Return the (X, Y) coordinate for the center point of the cell that contains the specified text.  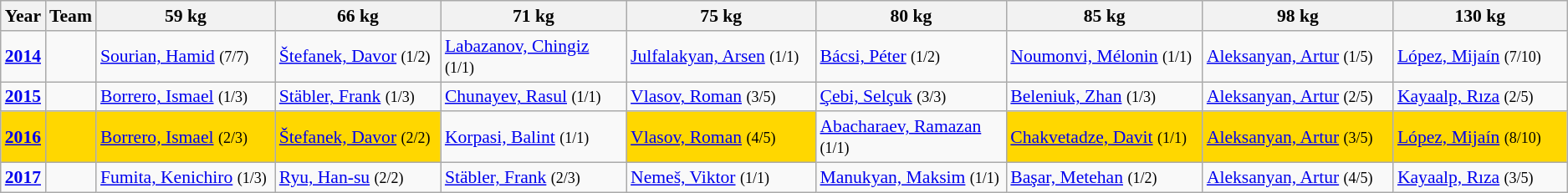
Štefanek, Davor (2/2) (358, 137)
Labazanov, Chingiz (1/1) (534, 57)
Kayaalp, Rıza (3/5) (1480, 178)
Aleksanyan, Artur (3/5) (1298, 137)
Aleksanyan, Artur (4/5) (1298, 178)
Team (70, 16)
Year (23, 16)
Aleksanyan, Artur (2/5) (1298, 97)
Kayaalp, Rıza (2/5) (1480, 97)
Korpasi, Balint (1/1) (534, 137)
85 kg (1104, 16)
López, Mijaín (8/10) (1480, 137)
98 kg (1298, 16)
Borrero, Ismael (2/3) (186, 137)
Vlasov, Roman (3/5) (721, 97)
Başar, Metehan (1/2) (1104, 178)
Abacharaev, Ramazan (1/1) (911, 137)
2016 (23, 137)
Štefanek, Davor (1/2) (358, 57)
75 kg (721, 16)
Bácsi, Péter (1/2) (911, 57)
Nemeš, Viktor (1/1) (721, 178)
Stäbler, Frank (2/3) (534, 178)
Ryu, Han-su (2/2) (358, 178)
Çebi, Selçuk (3/3) (911, 97)
Fumita, Kenichiro (1/3) (186, 178)
López, Mijaín (7/10) (1480, 57)
Chunayev, Rasul (1/1) (534, 97)
Chakvetadze, Davit (1/1) (1104, 137)
Manukyan, Maksim (1/1) (911, 178)
Sourian, Hamid (7/7) (186, 57)
2015 (23, 97)
80 kg (911, 16)
71 kg (534, 16)
Vlasov, Roman (4/5) (721, 137)
Noumonvi, Mélonin (1/1) (1104, 57)
Stäbler, Frank (1/3) (358, 97)
2014 (23, 57)
Borrero, Ismael (1/3) (186, 97)
59 kg (186, 16)
Beleniuk, Zhan (1/3) (1104, 97)
66 kg (358, 16)
Julfalakyan, Arsen (1/1) (721, 57)
Aleksanyan, Artur (1/5) (1298, 57)
2017 (23, 178)
130 kg (1480, 16)
